Provide the [X, Y] coordinate of the cell's center where the given text is located.  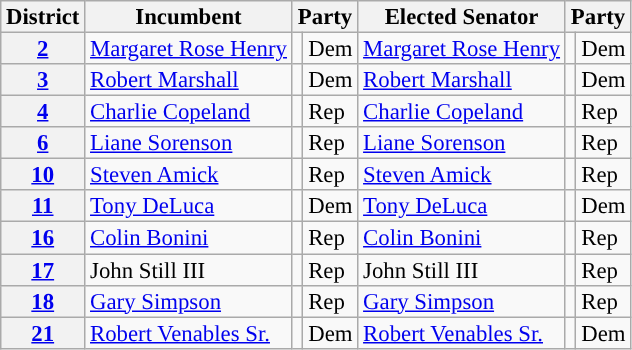
District [43, 17]
3 [43, 80]
16 [43, 238]
17 [43, 270]
21 [43, 333]
Elected Senator [462, 17]
18 [43, 301]
10 [43, 175]
2 [43, 49]
Incumbent [189, 17]
11 [43, 206]
4 [43, 112]
6 [43, 143]
